Return [X, Y] of the center of cell containing provided text 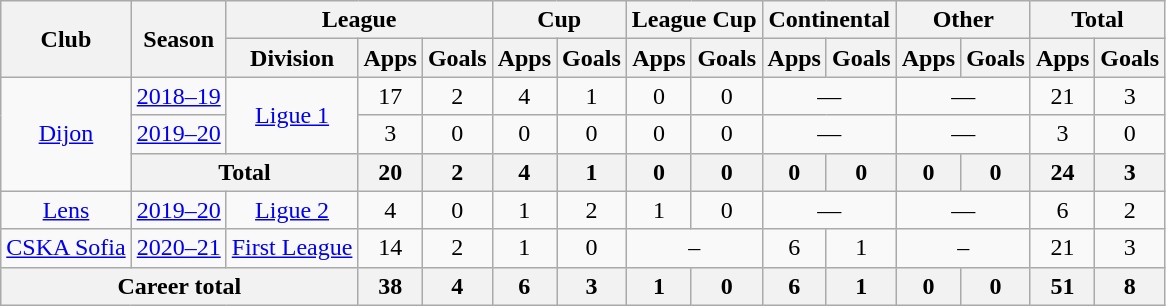
Dijon [66, 134]
17 [390, 96]
14 [390, 248]
Ligue 1 [292, 115]
Career total [180, 286]
Cup [559, 20]
8 [1130, 286]
Division [292, 58]
Club [66, 39]
Ligue 2 [292, 210]
Other [963, 20]
League [359, 20]
Season [178, 39]
38 [390, 286]
Lens [66, 210]
First League [292, 248]
Continental [829, 20]
24 [1062, 172]
2020–21 [178, 248]
League Cup [694, 20]
20 [390, 172]
CSKA Sofia [66, 248]
2018–19 [178, 96]
51 [1062, 286]
